Detect which cell encompasses the target text, then output its [x, y] center coordinate. 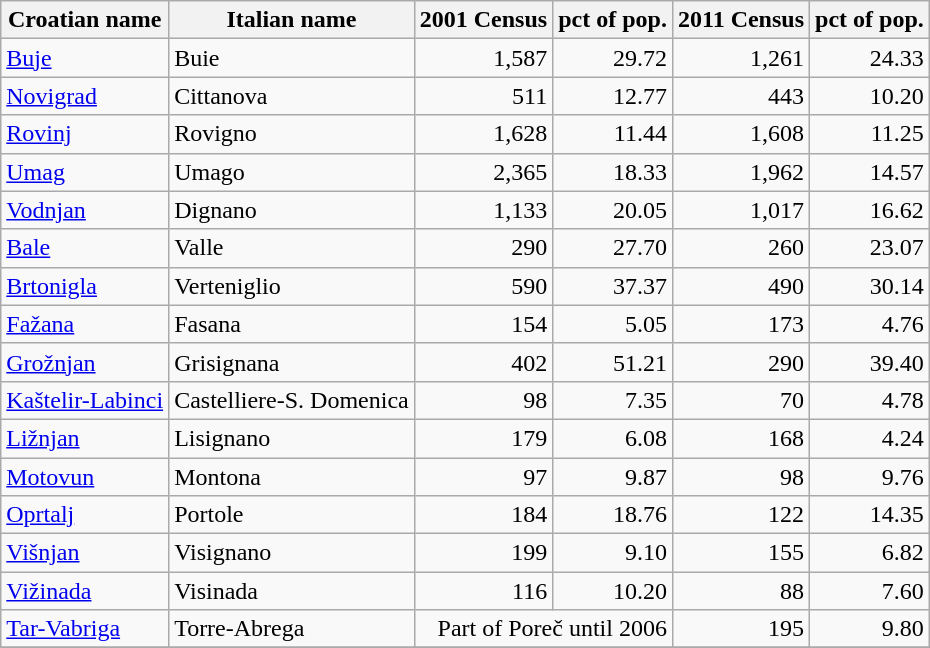
9.87 [613, 477]
Portole [292, 515]
29.72 [613, 58]
11.44 [613, 134]
Vodnjan [85, 210]
Dignano [292, 210]
Torre-Abrega [292, 629]
23.07 [870, 248]
Buje [85, 58]
Vižinada [85, 591]
1,133 [483, 210]
490 [740, 286]
184 [483, 515]
14.35 [870, 515]
199 [483, 553]
Visignano [292, 553]
Valle [292, 248]
590 [483, 286]
1,608 [740, 134]
1,587 [483, 58]
Croatian name [85, 20]
Verteniglio [292, 286]
Umago [292, 172]
Lisignano [292, 438]
Ližnjan [85, 438]
20.05 [613, 210]
168 [740, 438]
Grožnjan [85, 362]
1,962 [740, 172]
14.57 [870, 172]
Motovun [85, 477]
27.70 [613, 248]
260 [740, 248]
2001 Census [483, 20]
Bale [85, 248]
70 [740, 400]
Castelliere-S. Domenica [292, 400]
1,017 [740, 210]
1,261 [740, 58]
24.33 [870, 58]
16.62 [870, 210]
Italian name [292, 20]
9.80 [870, 629]
51.21 [613, 362]
88 [740, 591]
37.37 [613, 286]
11.25 [870, 134]
Oprtalj [85, 515]
179 [483, 438]
Tar-Vabriga [85, 629]
Umag [85, 172]
195 [740, 629]
9.76 [870, 477]
30.14 [870, 286]
Part of Poreč until 2006 [543, 629]
Kaštelir-Labinci [85, 400]
443 [740, 96]
4.78 [870, 400]
116 [483, 591]
Novigrad [85, 96]
511 [483, 96]
2,365 [483, 172]
12.77 [613, 96]
39.40 [870, 362]
402 [483, 362]
Montona [292, 477]
7.35 [613, 400]
5.05 [613, 324]
2011 Census [740, 20]
Višnjan [85, 553]
Cittanova [292, 96]
6.08 [613, 438]
Visinada [292, 591]
122 [740, 515]
1,628 [483, 134]
Fažana [85, 324]
7.60 [870, 591]
Rovigno [292, 134]
155 [740, 553]
Brtonigla [85, 286]
Buie [292, 58]
18.33 [613, 172]
97 [483, 477]
6.82 [870, 553]
Fasana [292, 324]
154 [483, 324]
Rovinj [85, 134]
173 [740, 324]
4.76 [870, 324]
18.76 [613, 515]
9.10 [613, 553]
4.24 [870, 438]
Grisignana [292, 362]
